Detect which cell encompasses the target text, then output its (X, Y) center coordinate. 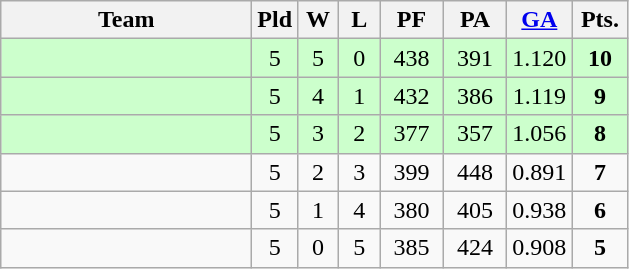
386 (475, 96)
424 (475, 248)
GA (540, 20)
0.938 (540, 210)
385 (412, 248)
391 (475, 58)
448 (475, 172)
6 (600, 210)
L (360, 20)
Pts. (600, 20)
8 (600, 134)
0.891 (540, 172)
9 (600, 96)
405 (475, 210)
377 (412, 134)
10 (600, 58)
432 (412, 96)
438 (412, 58)
Pld (275, 20)
PF (412, 20)
Team (126, 20)
1.119 (540, 96)
0.908 (540, 248)
357 (475, 134)
399 (412, 172)
380 (412, 210)
7 (600, 172)
PA (475, 20)
W (318, 20)
1.056 (540, 134)
1.120 (540, 58)
